From the cell containing the given text, extract its center point as (x, y) coordinate. 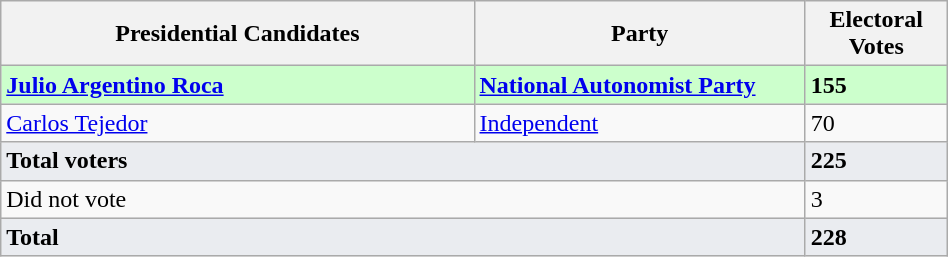
Julio Argentino Roca (238, 85)
228 (876, 237)
155 (876, 85)
Party (640, 34)
Carlos Tejedor (238, 123)
Independent (640, 123)
70 (876, 123)
3 (876, 199)
Total voters (404, 161)
225 (876, 161)
Total (404, 237)
National Autonomist Party (640, 85)
Electoral Votes (876, 34)
Did not vote (404, 199)
Presidential Candidates (238, 34)
